Find where the given text appears and provide that cell's center as (X, Y) coordinate. 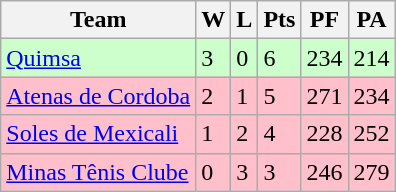
Soles de Mexicali (98, 134)
271 (324, 96)
228 (324, 134)
4 (280, 134)
W (214, 20)
246 (324, 172)
L (244, 20)
5 (280, 96)
PF (324, 20)
279 (372, 172)
Quimsa (98, 58)
Minas Tênis Clube (98, 172)
Atenas de Cordoba (98, 96)
252 (372, 134)
Pts (280, 20)
Team (98, 20)
PA (372, 20)
6 (280, 58)
214 (372, 58)
